Scan for the cell matching the given text and deliver its (x, y) coordinate at center. 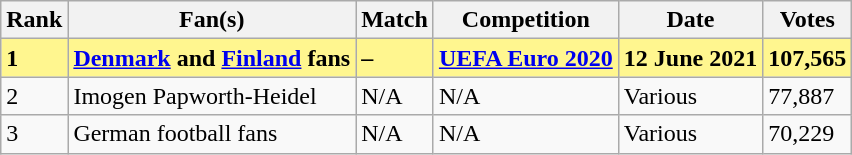
– (395, 58)
Date (690, 20)
Fan(s) (212, 20)
2 (34, 96)
Competition (526, 20)
German football fans (212, 134)
Denmark and Finland fans (212, 58)
77,887 (808, 96)
Match (395, 20)
3 (34, 134)
UEFA Euro 2020 (526, 58)
70,229 (808, 134)
12 June 2021 (690, 58)
Votes (808, 20)
Imogen Papworth-Heidel (212, 96)
107,565 (808, 58)
1 (34, 58)
Rank (34, 20)
